Scan for the cell matching the given text and deliver its [X, Y] coordinate at center. 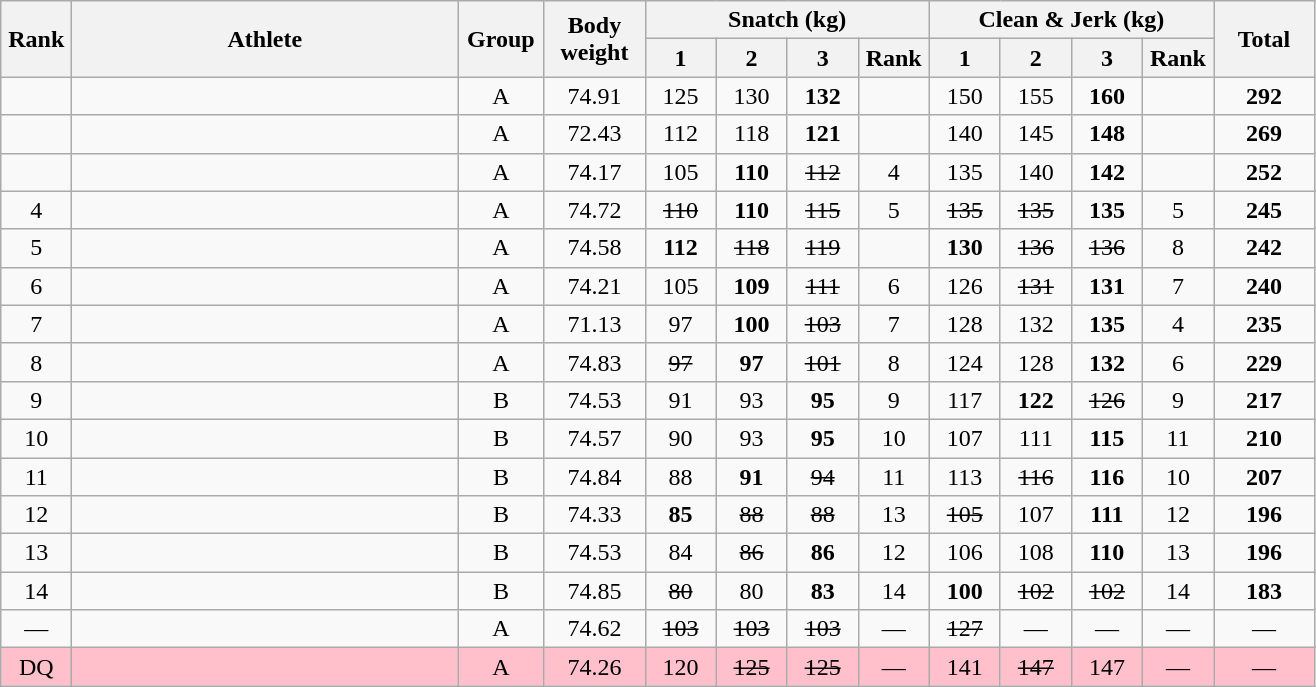
74.83 [594, 362]
117 [964, 400]
101 [822, 362]
122 [1036, 400]
94 [822, 477]
210 [1264, 438]
141 [964, 667]
292 [1264, 96]
74.21 [594, 286]
Athlete [265, 39]
113 [964, 477]
120 [680, 667]
242 [1264, 248]
74.62 [594, 629]
72.43 [594, 134]
74.91 [594, 96]
74.17 [594, 172]
Total [1264, 39]
145 [1036, 134]
155 [1036, 96]
121 [822, 134]
74.84 [594, 477]
Snatch (kg) [787, 20]
229 [1264, 362]
109 [752, 286]
148 [1106, 134]
119 [822, 248]
Group [501, 39]
74.72 [594, 210]
DQ [36, 667]
124 [964, 362]
85 [680, 515]
217 [1264, 400]
245 [1264, 210]
Clean & Jerk (kg) [1071, 20]
84 [680, 553]
Body weight [594, 39]
240 [1264, 286]
74.85 [594, 591]
207 [1264, 477]
269 [1264, 134]
74.58 [594, 248]
71.13 [594, 324]
252 [1264, 172]
74.33 [594, 515]
142 [1106, 172]
235 [1264, 324]
106 [964, 553]
150 [964, 96]
74.26 [594, 667]
90 [680, 438]
183 [1264, 591]
74.57 [594, 438]
160 [1106, 96]
83 [822, 591]
108 [1036, 553]
127 [964, 629]
